For the text-containing cell, return its midpoint in [X, Y] coordinate format. 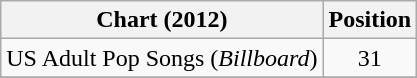
US Adult Pop Songs (Billboard) [162, 58]
31 [370, 58]
Position [370, 20]
Chart (2012) [162, 20]
